Output the (X, Y) coordinate of the center of the cell containing the given text.  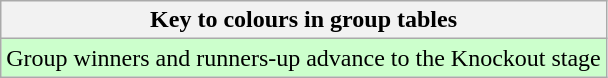
Group winners and runners-up advance to the Knockout stage (304, 58)
Key to colours in group tables (304, 20)
